Provide the (X, Y) coordinate of the cell's center where the given text is located.  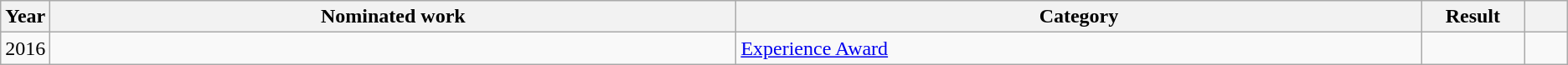
Experience Award (1079, 48)
Nominated work (394, 17)
2016 (25, 48)
Result (1473, 17)
Year (25, 17)
Category (1079, 17)
